Output the (X, Y) coordinate of the center of the cell containing the given text.  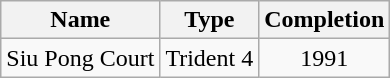
1991 (324, 58)
Name (80, 20)
Siu Pong Court (80, 58)
Type (210, 20)
Completion (324, 20)
Trident 4 (210, 58)
